Determine the (X, Y) coordinate at the center of the cell enclosing the given text.  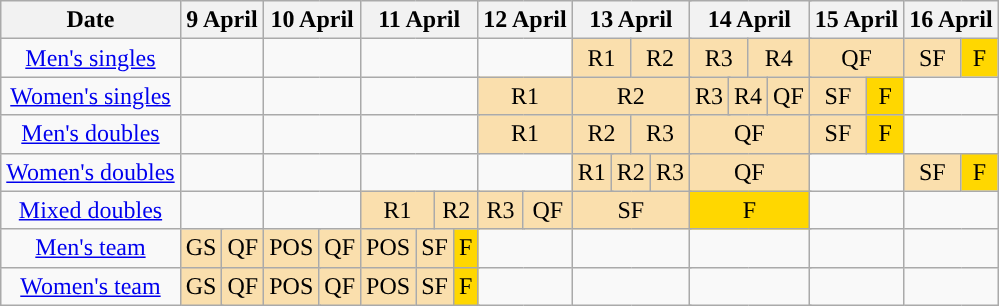
16 April (951, 20)
15 April (856, 20)
13 April (630, 20)
Date (90, 20)
12 April (525, 20)
Men's singles (90, 58)
Women's team (90, 286)
Women's singles (90, 96)
Women's doubles (90, 172)
Men's team (90, 248)
Men's doubles (90, 134)
14 April (749, 20)
Mixed doubles (90, 210)
11 April (420, 20)
10 April (312, 20)
9 April (222, 20)
